Extract the (x, y) coordinate from the center of the cell holding the provided text.  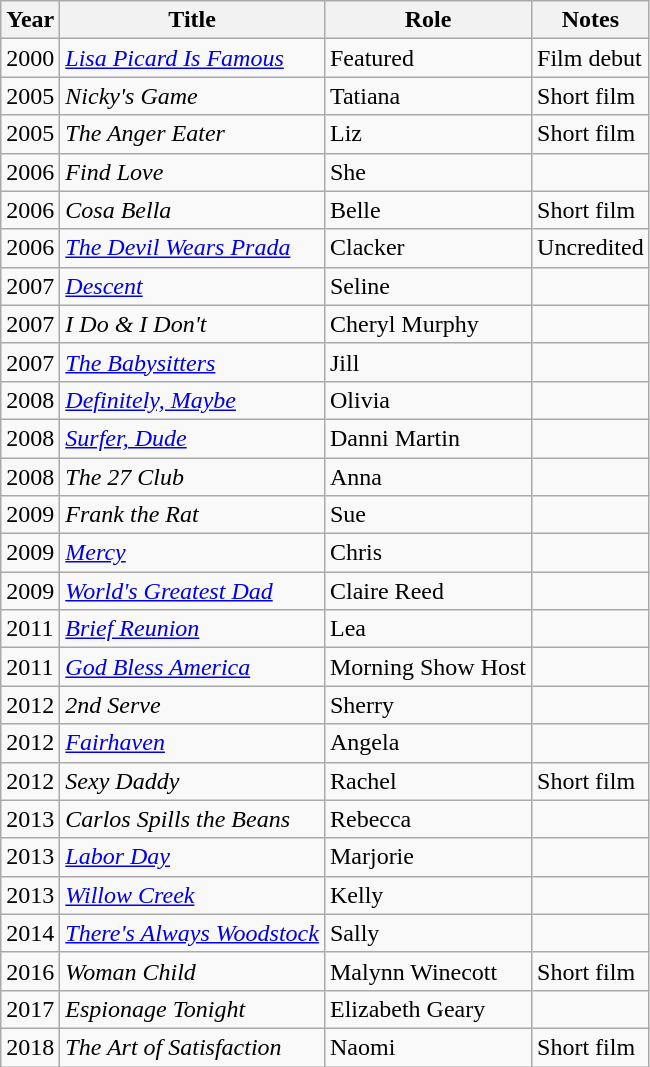
Danni Martin (428, 438)
Sherry (428, 705)
Labor Day (192, 857)
God Bless America (192, 667)
Carlos Spills the Beans (192, 819)
Kelly (428, 895)
2000 (30, 58)
Year (30, 20)
Sue (428, 515)
Liz (428, 134)
Lisa Picard Is Famous (192, 58)
Woman Child (192, 971)
The 27 Club (192, 477)
Cheryl Murphy (428, 324)
Rachel (428, 781)
Featured (428, 58)
Naomi (428, 1047)
There's Always Woodstock (192, 933)
Frank the Rat (192, 515)
Belle (428, 210)
Morning Show Host (428, 667)
Tatiana (428, 96)
Clacker (428, 248)
The Devil Wears Prada (192, 248)
Marjorie (428, 857)
The Anger Eater (192, 134)
Chris (428, 553)
2018 (30, 1047)
Anna (428, 477)
Find Love (192, 172)
The Art of Satisfaction (192, 1047)
Seline (428, 286)
Rebecca (428, 819)
Film debut (591, 58)
Nicky's Game (192, 96)
Sally (428, 933)
Olivia (428, 400)
Brief Reunion (192, 629)
Descent (192, 286)
Claire Reed (428, 591)
Sexy Daddy (192, 781)
World's Greatest Dad (192, 591)
Lea (428, 629)
She (428, 172)
Willow Creek (192, 895)
Uncredited (591, 248)
Malynn Winecott (428, 971)
The Babysitters (192, 362)
I Do & I Don't (192, 324)
Fairhaven (192, 743)
2014 (30, 933)
Definitely, Maybe (192, 400)
Surfer, Dude (192, 438)
Role (428, 20)
Angela (428, 743)
2017 (30, 1009)
Notes (591, 20)
Elizabeth Geary (428, 1009)
Cosa Bella (192, 210)
Title (192, 20)
2016 (30, 971)
2nd Serve (192, 705)
Espionage Tonight (192, 1009)
Mercy (192, 553)
Jill (428, 362)
